From the cell containing the given text, extract its center point as [x, y] coordinate. 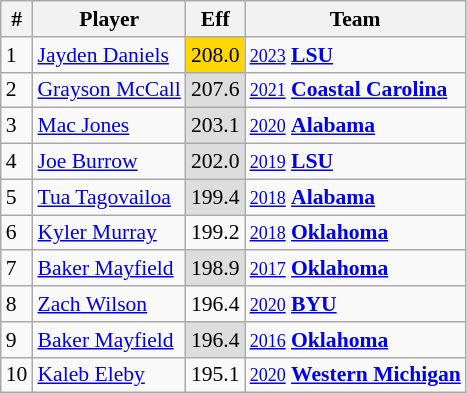
2018 Oklahoma [356, 233]
10 [17, 375]
7 [17, 269]
6 [17, 233]
195.1 [216, 375]
# [17, 19]
208.0 [216, 55]
9 [17, 340]
8 [17, 304]
3 [17, 126]
2019 LSU [356, 162]
Jayden Daniels [108, 55]
2020 Western Michigan [356, 375]
2 [17, 90]
198.9 [216, 269]
Kaleb Eleby [108, 375]
2023 LSU [356, 55]
2020 BYU [356, 304]
203.1 [216, 126]
Team [356, 19]
Eff [216, 19]
Kyler Murray [108, 233]
Zach Wilson [108, 304]
Grayson McCall [108, 90]
199.2 [216, 233]
199.4 [216, 197]
1 [17, 55]
2018 Alabama [356, 197]
2021 Coastal Carolina [356, 90]
Player [108, 19]
4 [17, 162]
Mac Jones [108, 126]
207.6 [216, 90]
2016 Oklahoma [356, 340]
5 [17, 197]
2017 Oklahoma [356, 269]
Joe Burrow [108, 162]
2020 Alabama [356, 126]
Tua Tagovailoa [108, 197]
202.0 [216, 162]
